Return the (X, Y) coordinate for the center point of the cell that contains the specified text.  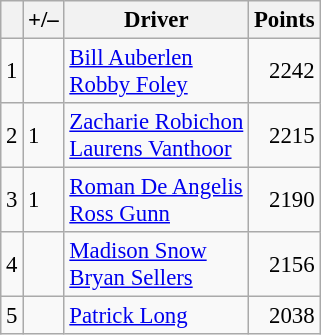
3 (12, 200)
2190 (284, 200)
2242 (284, 72)
4 (12, 264)
2215 (284, 136)
2 (12, 136)
5 (12, 316)
Points (284, 20)
2156 (284, 264)
Roman De Angelis Ross Gunn (156, 200)
Bill Auberlen Robby Foley (156, 72)
+/– (44, 20)
Zacharie Robichon Laurens Vanthoor (156, 136)
Madison Snow Bryan Sellers (156, 264)
2038 (284, 316)
Driver (156, 20)
Patrick Long (156, 316)
